Detect which cell encompasses the target text, then output its (x, y) center coordinate. 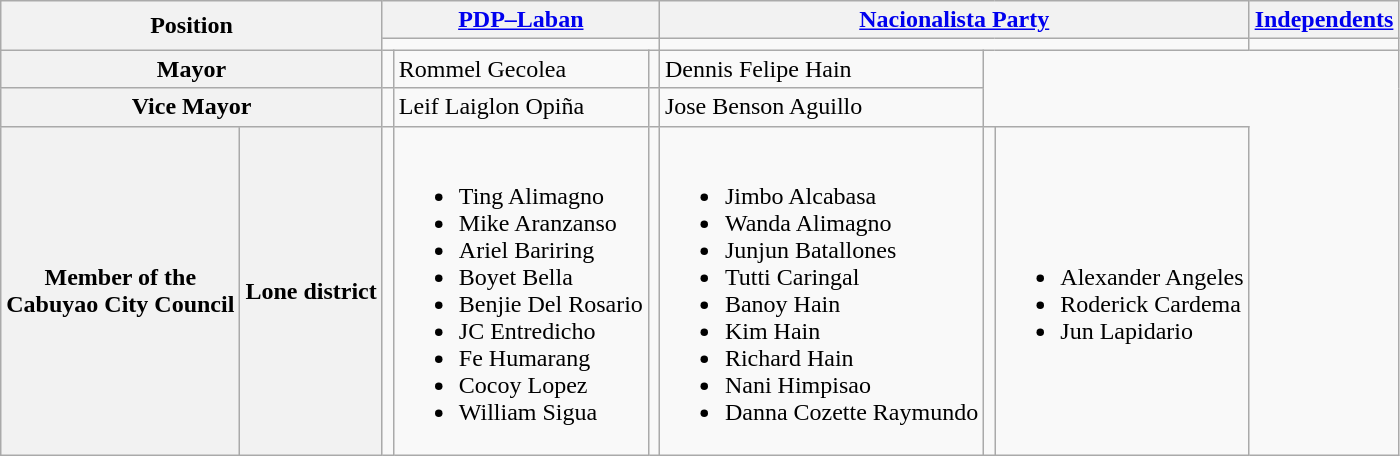
Vice Mayor (192, 107)
Jimbo AlcabasaWanda AlimagnoJunjun BatallonesTutti CaringalBanoy HainKim HainRichard HainNani HimpisaoDanna Cozette Raymundo (821, 290)
Jose Benson Aguillo (821, 107)
Position (192, 26)
Dennis Felipe Hain (821, 69)
Mayor (192, 69)
PDP–Laban (520, 20)
Lone district (311, 290)
Rommel Gecolea (520, 69)
Independents (1324, 20)
Leif Laiglon Opiña (520, 107)
Alexander AngelesRoderick CardemaJun Lapidario (1122, 290)
Nacionalista Party (954, 20)
Member of the Cabuyao City Council (120, 290)
Ting AlimagnoMike AranzansoAriel BariringBoyet BellaBenjie Del RosarioJC EntredichoFe HumarangCocoy LopezWilliam Sigua (520, 290)
